Extract the [x, y] coordinate from the center of the cell holding the provided text.  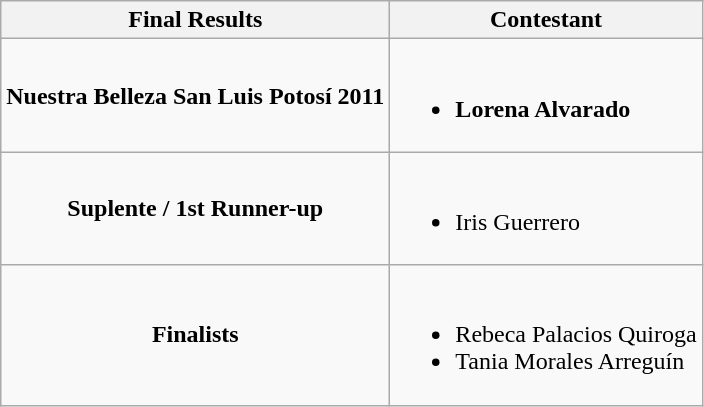
Final Results [196, 20]
Finalists [196, 335]
Contestant [546, 20]
Lorena Alvarado [546, 96]
Rebeca Palacios QuirogaTania Morales Arreguín [546, 335]
Iris Guerrero [546, 208]
Nuestra Belleza San Luis Potosí 2011 [196, 96]
Suplente / 1st Runner-up [196, 208]
